Detect which cell encompasses the target text, then output its [X, Y] center coordinate. 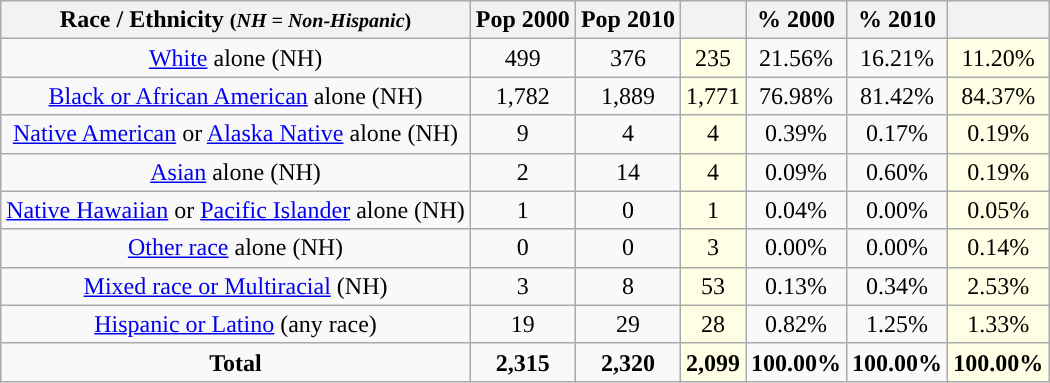
1,782 [522, 96]
29 [628, 324]
% 2000 [796, 20]
1,889 [628, 96]
Asian alone (NH) [236, 172]
8 [628, 286]
Pop 2010 [628, 20]
Black or African American alone (NH) [236, 96]
376 [628, 58]
14 [628, 172]
84.37% [998, 96]
0.13% [796, 286]
2.53% [998, 286]
1,771 [712, 96]
2,099 [712, 362]
53 [712, 286]
Hispanic or Latino (any race) [236, 324]
76.98% [796, 96]
0.34% [898, 286]
0.04% [796, 210]
235 [712, 58]
Total [236, 362]
White alone (NH) [236, 58]
21.56% [796, 58]
2 [522, 172]
0.05% [998, 210]
Other race alone (NH) [236, 248]
1.25% [898, 324]
% 2010 [898, 20]
1.33% [998, 324]
Native American or Alaska Native alone (NH) [236, 134]
0.17% [898, 134]
9 [522, 134]
Race / Ethnicity (NH = Non-Hispanic) [236, 20]
81.42% [898, 96]
0.39% [796, 134]
499 [522, 58]
0.09% [796, 172]
19 [522, 324]
2,315 [522, 362]
11.20% [998, 58]
Mixed race or Multiracial (NH) [236, 286]
0.60% [898, 172]
0.14% [998, 248]
2,320 [628, 362]
28 [712, 324]
0.82% [796, 324]
16.21% [898, 58]
Pop 2000 [522, 20]
Native Hawaiian or Pacific Islander alone (NH) [236, 210]
